Find where the given text appears and provide that cell's center as (X, Y) coordinate. 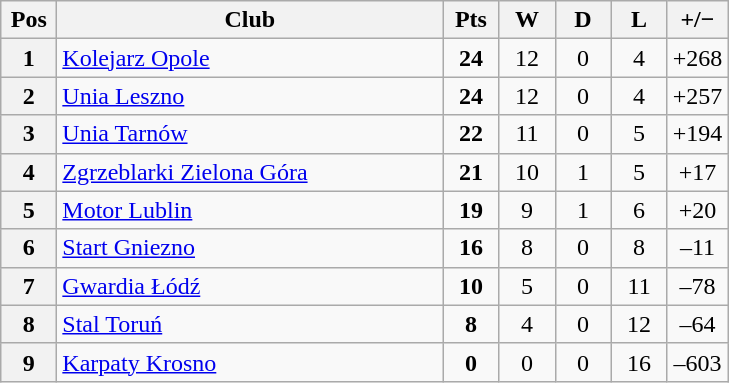
D (583, 20)
L (639, 20)
+257 (698, 96)
Pts (471, 20)
Motor Lublin (250, 210)
–78 (698, 286)
Karpaty Krosno (250, 362)
Club (250, 20)
Start Gniezno (250, 248)
Stal Toruń (250, 324)
+20 (698, 210)
–603 (698, 362)
22 (471, 134)
–11 (698, 248)
Unia Leszno (250, 96)
+268 (698, 58)
–64 (698, 324)
W (527, 20)
2 (29, 96)
+194 (698, 134)
+/− (698, 20)
21 (471, 172)
7 (29, 286)
Zgrzeblarki Zielona Góra (250, 172)
Pos (29, 20)
Gwardia Łódź (250, 286)
3 (29, 134)
19 (471, 210)
+17 (698, 172)
Kolejarz Opole (250, 58)
Unia Tarnów (250, 134)
